Search for the cell housing the specified text and yield its [x, y] center coordinate. 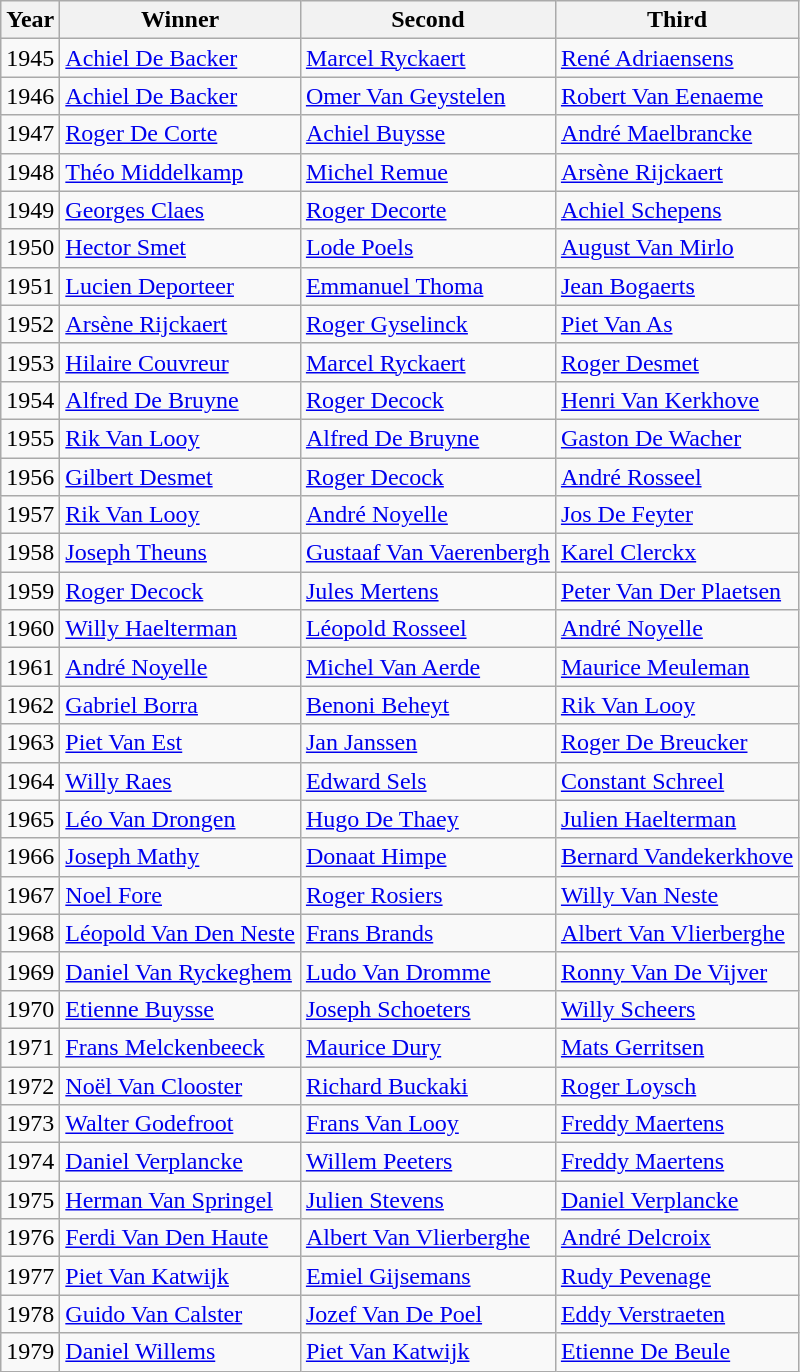
1970 [30, 1009]
1960 [30, 629]
1952 [30, 324]
Karel Clerckx [676, 553]
Achiel Schepens [676, 210]
Emmanuel Thoma [428, 286]
Willy Scheers [676, 1009]
René Adriaensens [676, 58]
Léo Van Drongen [180, 819]
Jean Bogaerts [676, 286]
Roger Decorte [428, 210]
1946 [30, 96]
Maurice Dury [428, 1047]
Hector Smet [180, 248]
1957 [30, 515]
1948 [30, 172]
Hugo De Thaey [428, 819]
Maurice Meuleman [676, 667]
Julien Haelterman [676, 819]
1961 [30, 667]
Richard Buckaki [428, 1085]
Henri Van Kerkhove [676, 400]
Léopold Rosseel [428, 629]
1964 [30, 781]
Herman Van Springel [180, 1200]
Mats Gerritsen [676, 1047]
1977 [30, 1276]
Jules Mertens [428, 591]
1958 [30, 553]
Julien Stevens [428, 1200]
1947 [30, 134]
Ronny Van De Vijver [676, 971]
Gaston De Wacher [676, 438]
Frans Van Looy [428, 1124]
Omer Van Geystelen [428, 96]
Emiel Gijsemans [428, 1276]
1959 [30, 591]
Théo Middelkamp [180, 172]
Winner [180, 20]
Piet Van As [676, 324]
1968 [30, 933]
Gustaaf Van Vaerenbergh [428, 553]
Piet Van Est [180, 743]
André Delcroix [676, 1238]
1967 [30, 895]
Ferdi Van Den Haute [180, 1238]
Georges Claes [180, 210]
Gabriel Borra [180, 705]
Roger Loysch [676, 1085]
Edward Sels [428, 781]
Hilaire Couvreur [180, 362]
1956 [30, 477]
Lode Poels [428, 248]
1954 [30, 400]
1945 [30, 58]
1969 [30, 971]
Willy Van Neste [676, 895]
August Van Mirlo [676, 248]
1950 [30, 248]
1963 [30, 743]
Léopold Van Den Neste [180, 933]
1966 [30, 857]
Willem Peeters [428, 1162]
Lucien Deporteer [180, 286]
Roger Gyselinck [428, 324]
Daniel Willems [180, 1352]
Third [676, 20]
1979 [30, 1352]
Robert Van Eenaeme [676, 96]
Willy Haelterman [180, 629]
1949 [30, 210]
Eddy Verstraeten [676, 1314]
Joseph Theuns [180, 553]
Second [428, 20]
Etienne Buysse [180, 1009]
1962 [30, 705]
1978 [30, 1314]
1965 [30, 819]
Joseph Mathy [180, 857]
Jan Janssen [428, 743]
Frans Brands [428, 933]
Roger De Breucker [676, 743]
Donaat Himpe [428, 857]
Jozef Van De Poel [428, 1314]
Joseph Schoeters [428, 1009]
Peter Van Der Plaetsen [676, 591]
1971 [30, 1047]
André Maelbrancke [676, 134]
Ludo Van Dromme [428, 971]
1955 [30, 438]
Etienne De Beule [676, 1352]
Roger Desmet [676, 362]
Michel Remue [428, 172]
Benoni Beheyt [428, 705]
1951 [30, 286]
Roger De Corte [180, 134]
Achiel Buysse [428, 134]
Rudy Pevenage [676, 1276]
André Rosseel [676, 477]
1975 [30, 1200]
Bernard Vandekerkhove [676, 857]
Guido Van Calster [180, 1314]
1972 [30, 1085]
Jos De Feyter [676, 515]
Walter Godefroot [180, 1124]
Noel Fore [180, 895]
Michel Van Aerde [428, 667]
Willy Raes [180, 781]
1976 [30, 1238]
Gilbert Desmet [180, 477]
1953 [30, 362]
Daniel Van Ryckeghem [180, 971]
1973 [30, 1124]
Year [30, 20]
Roger Rosiers [428, 895]
Frans Melckenbeeck [180, 1047]
Noël Van Clooster [180, 1085]
1974 [30, 1162]
Constant Schreel [676, 781]
